Detect which cell encompasses the target text, then output its (x, y) center coordinate. 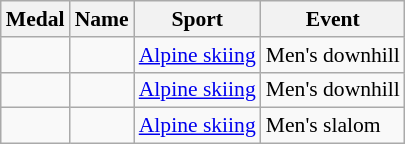
Event (333, 19)
Sport (198, 19)
Name (102, 19)
Medal (36, 19)
Men's slalom (333, 126)
